Find where the given text appears and provide that cell's center as (x, y) coordinate. 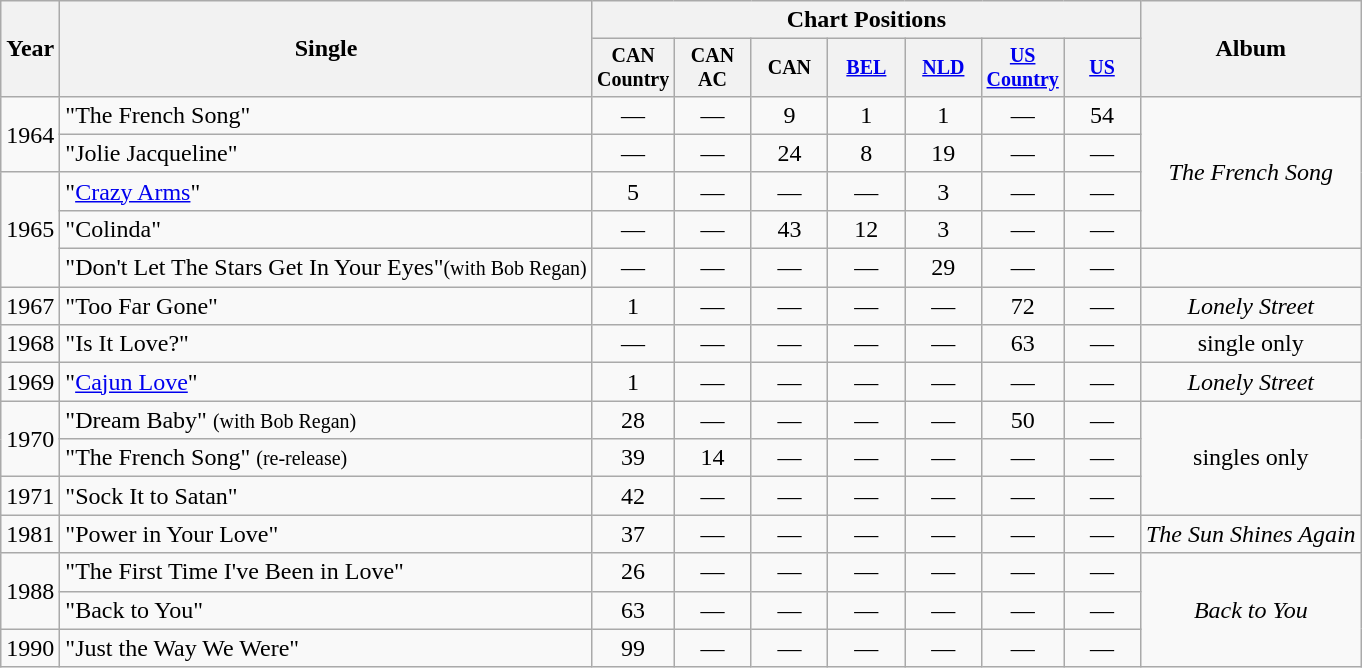
Year (30, 49)
9 (790, 115)
"The French Song" (326, 115)
26 (633, 572)
Album (1250, 49)
8 (866, 153)
1988 (30, 591)
"Sock It to Satan" (326, 496)
NLD (944, 68)
1970 (30, 439)
CAN AC (712, 68)
"Is It Love?" (326, 344)
"Colinda" (326, 229)
"The French Song" (re-release) (326, 458)
19 (944, 153)
singles only (1250, 458)
1968 (30, 344)
1990 (30, 648)
1971 (30, 496)
28 (633, 420)
"Back to You" (326, 610)
CAN Country (633, 68)
1965 (30, 229)
BEL (866, 68)
"Dream Baby" (with Bob Regan) (326, 420)
50 (1023, 420)
CAN (790, 68)
The French Song (1250, 172)
"Jolie Jacqueline" (326, 153)
43 (790, 229)
1981 (30, 534)
1967 (30, 306)
Chart Positions (866, 20)
"Just the Way We Were" (326, 648)
72 (1023, 306)
"The First Time I've Been in Love" (326, 572)
Back to You (1250, 610)
1964 (30, 134)
99 (633, 648)
The Sun Shines Again (1250, 534)
"Don't Let The Stars Get In Your Eyes"(with Bob Regan) (326, 268)
single only (1250, 344)
24 (790, 153)
14 (712, 458)
37 (633, 534)
1969 (30, 382)
"Cajun Love" (326, 382)
US Country (1023, 68)
12 (866, 229)
"Crazy Arms" (326, 191)
54 (1102, 115)
"Too Far Gone" (326, 306)
5 (633, 191)
"Power in Your Love" (326, 534)
US (1102, 68)
39 (633, 458)
Single (326, 49)
29 (944, 268)
42 (633, 496)
